Extract the (x, y) coordinate from the center of the cell holding the provided text.  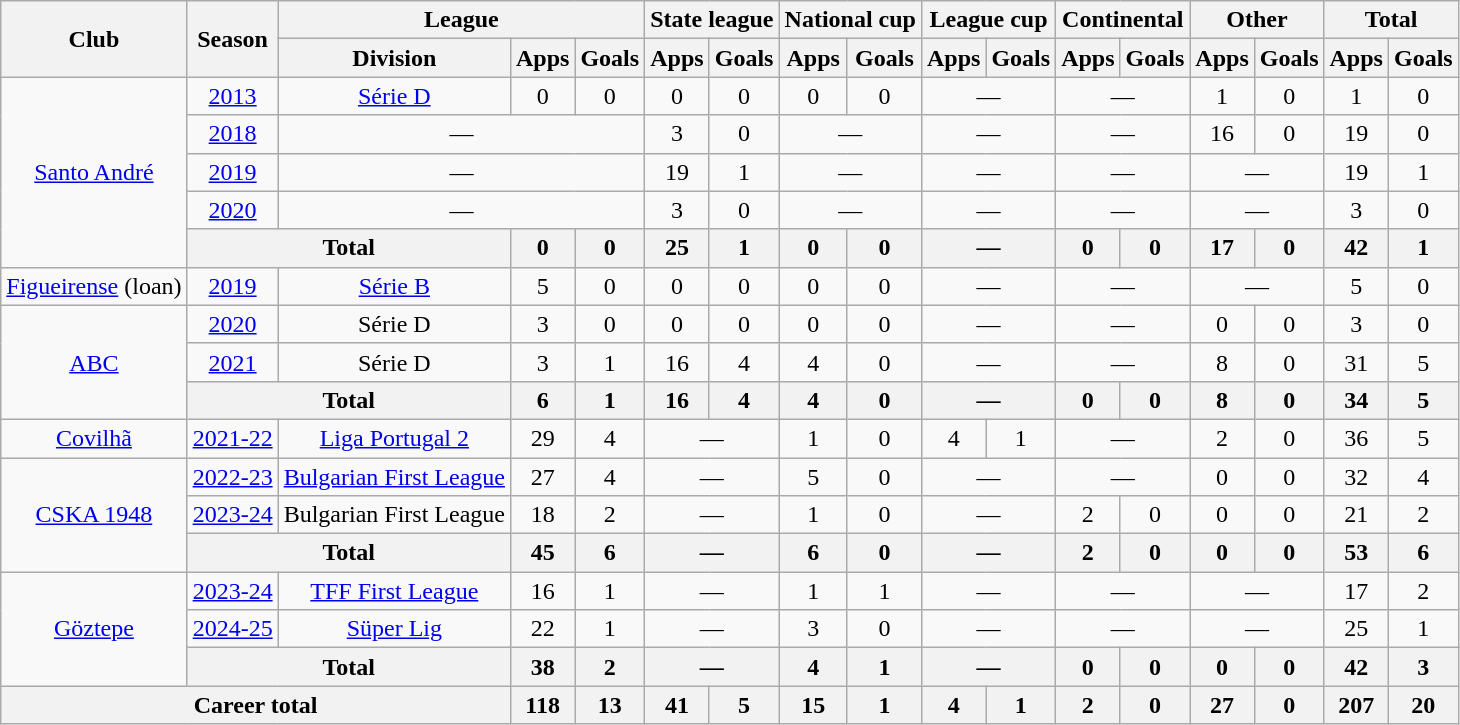
41 (677, 705)
32 (1356, 477)
13 (610, 705)
18 (542, 515)
20 (1423, 705)
Santo André (94, 172)
29 (542, 438)
34 (1356, 400)
Göztepe (94, 629)
Club (94, 39)
ABC (94, 362)
National cup (850, 20)
2022-23 (232, 477)
21 (1356, 515)
38 (542, 667)
22 (542, 629)
CSKA 1948 (94, 515)
TFF First League (394, 591)
118 (542, 705)
State league (712, 20)
Season (232, 39)
53 (1356, 553)
Other (1257, 20)
Covilhã (94, 438)
2018 (232, 134)
2021 (232, 362)
Figueirense (loan) (94, 286)
League cup (988, 20)
League (462, 20)
45 (542, 553)
36 (1356, 438)
Liga Portugal 2 (394, 438)
Süper Lig (394, 629)
31 (1356, 362)
207 (1356, 705)
Série B (394, 286)
Continental (1123, 20)
15 (813, 705)
Career total (256, 705)
2013 (232, 96)
Division (394, 58)
2021-22 (232, 438)
2024-25 (232, 629)
